From the cell containing the given text, extract its center point as [x, y] coordinate. 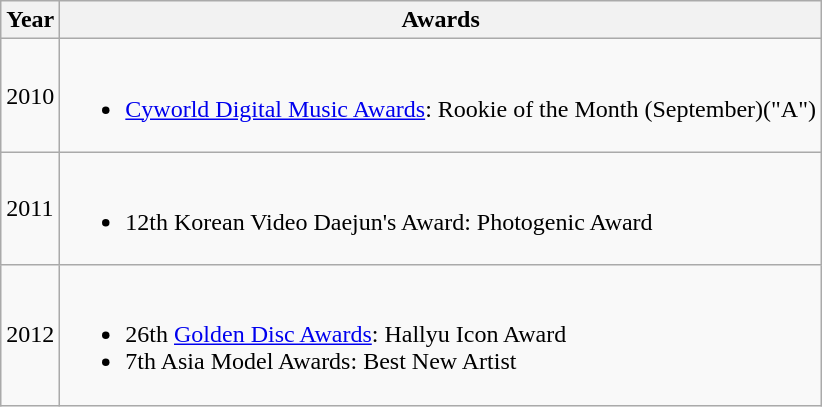
2010 [30, 96]
12th Korean Video Daejun's Award: Photogenic Award [441, 208]
Awards [441, 20]
Year [30, 20]
Cyworld Digital Music Awards: Rookie of the Month (September)("A") [441, 96]
2011 [30, 208]
26th Golden Disc Awards: Hallyu Icon Award7th Asia Model Awards: Best New Artist [441, 335]
2012 [30, 335]
